Scan for the cell matching the given text and deliver its (x, y) coordinate at center. 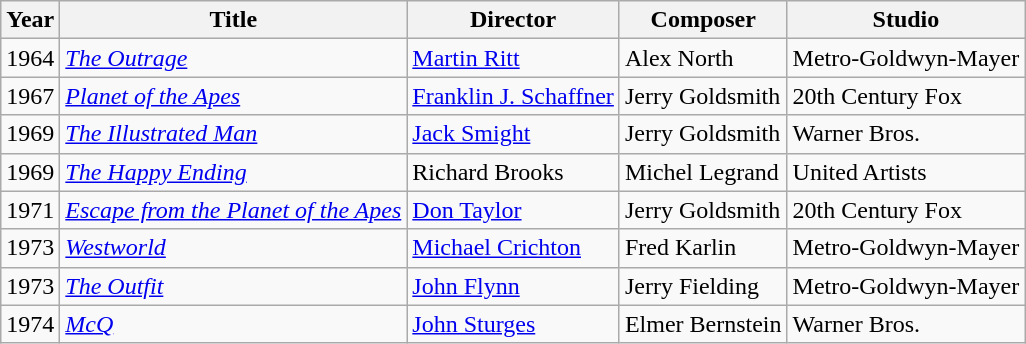
The Outfit (234, 286)
Franklin J. Schaffner (514, 96)
1967 (30, 96)
Alex North (703, 58)
Don Taylor (514, 210)
Planet of the Apes (234, 96)
McQ (234, 324)
Elmer Bernstein (703, 324)
Escape from the Planet of the Apes (234, 210)
1964 (30, 58)
Studio (906, 20)
Richard Brooks (514, 172)
Jack Smight (514, 134)
Michel Legrand (703, 172)
The Happy Ending (234, 172)
Composer (703, 20)
Year (30, 20)
Westworld (234, 248)
John Flynn (514, 286)
Martin Ritt (514, 58)
Michael Crichton (514, 248)
The Outrage (234, 58)
Director (514, 20)
The Illustrated Man (234, 134)
Title (234, 20)
Fred Karlin (703, 248)
Jerry Fielding (703, 286)
1971 (30, 210)
1974 (30, 324)
John Sturges (514, 324)
United Artists (906, 172)
